Return the [X, Y] coordinate for the center point of the cell that contains the specified text.  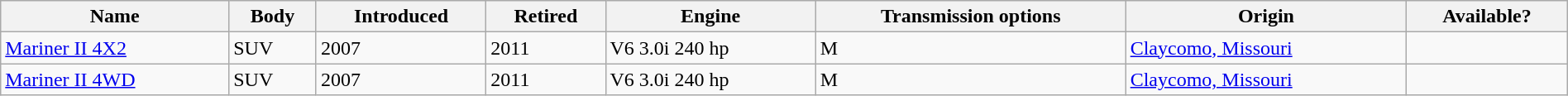
Available? [1487, 17]
Name [115, 17]
Mariner II 4WD [115, 79]
Introduced [400, 17]
Body [273, 17]
Engine [710, 17]
Retired [546, 17]
Origin [1266, 17]
Mariner II 4X2 [115, 48]
Transmission options [971, 17]
